Identify which cell holds the provided text, then report its (X, Y) central coordinate. 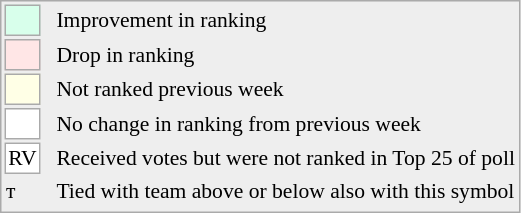
No change in ranking from previous week (286, 124)
Received votes but were not ranked in Top 25 of poll (286, 158)
Not ranked previous week (286, 90)
Drop in ranking (286, 55)
Tied with team above or below also with this symbol (286, 191)
т (22, 191)
RV (22, 158)
Improvement in ranking (286, 20)
